Identify which cell holds the provided text, then report its (X, Y) central coordinate. 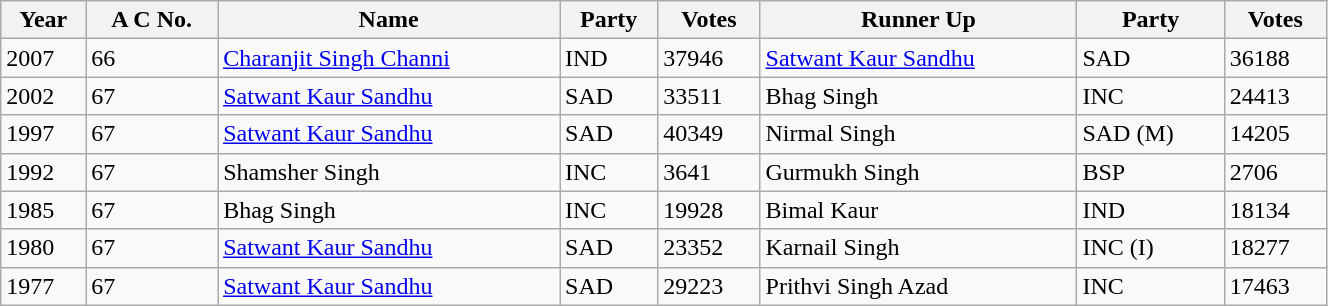
Gurmukh Singh (918, 172)
17463 (1275, 286)
2706 (1275, 172)
33511 (709, 96)
1980 (44, 248)
Bimal Kaur (918, 210)
19928 (709, 210)
Nirmal Singh (918, 134)
3641 (709, 172)
A C No. (152, 20)
Year (44, 20)
14205 (1275, 134)
66 (152, 58)
2007 (44, 58)
SAD (M) (1150, 134)
Karnail Singh (918, 248)
INC (I) (1150, 248)
37946 (709, 58)
23352 (709, 248)
Shamsher Singh (389, 172)
40349 (709, 134)
BSP (1150, 172)
Name (389, 20)
36188 (1275, 58)
1992 (44, 172)
18277 (1275, 248)
18134 (1275, 210)
29223 (709, 286)
1977 (44, 286)
2002 (44, 96)
Charanjit Singh Channi (389, 58)
1997 (44, 134)
Runner Up (918, 20)
1985 (44, 210)
Prithvi Singh Azad (918, 286)
24413 (1275, 96)
